Scan for the cell matching the given text and deliver its (x, y) coordinate at center. 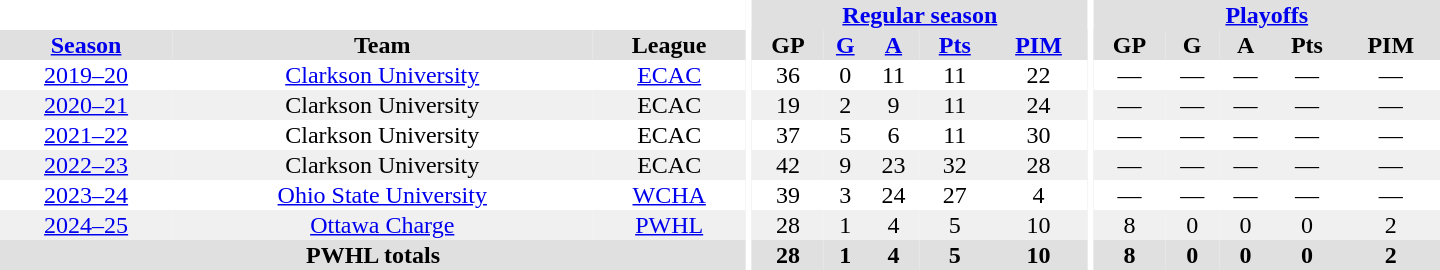
Regular season (920, 15)
2024–25 (86, 225)
2022–23 (86, 165)
6 (894, 135)
32 (954, 165)
36 (788, 75)
23 (894, 165)
19 (788, 105)
Season (86, 45)
Ohio State University (382, 195)
Ottawa Charge (382, 225)
Playoffs (1267, 15)
39 (788, 195)
27 (954, 195)
2019–20 (86, 75)
League (669, 45)
WCHA (669, 195)
30 (1038, 135)
2020–21 (86, 105)
Team (382, 45)
37 (788, 135)
22 (1038, 75)
2021–22 (86, 135)
42 (788, 165)
2023–24 (86, 195)
PWHL totals (373, 255)
3 (846, 195)
PWHL (669, 225)
